Capture the cell that displays the provided text and extract its [X, Y] central coordinate. 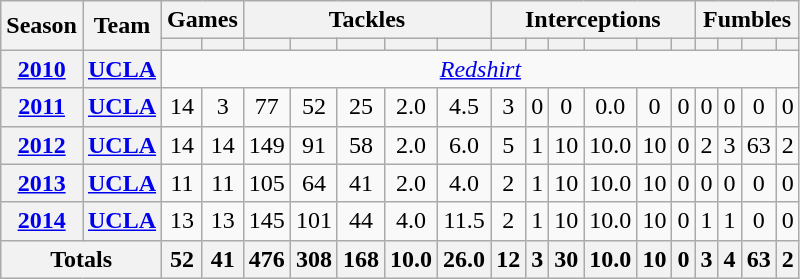
Tackles [366, 20]
5 [508, 145]
105 [266, 183]
77 [266, 107]
Season [42, 26]
Totals [82, 259]
2012 [42, 145]
30 [566, 259]
4 [730, 259]
Team [122, 26]
308 [314, 259]
145 [266, 221]
149 [266, 145]
Games [203, 20]
476 [266, 259]
11.5 [464, 221]
2011 [42, 107]
2010 [42, 69]
0.0 [610, 107]
Fumbles [747, 20]
91 [314, 145]
26.0 [464, 259]
25 [360, 107]
Interceptions [593, 20]
4.5 [464, 107]
44 [360, 221]
101 [314, 221]
58 [360, 145]
168 [360, 259]
2013 [42, 183]
64 [314, 183]
6.0 [464, 145]
12 [508, 259]
Redshirt [481, 69]
2014 [42, 221]
